Locate the cell with the specified text and output its [X, Y] center coordinate. 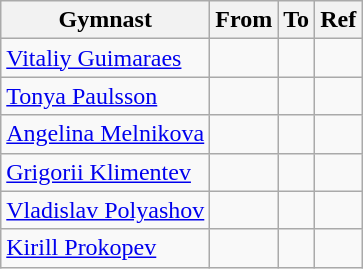
Ref [338, 20]
Vladislav Polyashov [106, 210]
Grigorii Klimentev [106, 172]
From [244, 20]
Kirill Prokopev [106, 248]
Vitaliy Guimaraes [106, 58]
To [296, 20]
Gymnast [106, 20]
Angelina Melnikova [106, 134]
Tonya Paulsson [106, 96]
